For the text-containing cell, return its midpoint in (x, y) coordinate format. 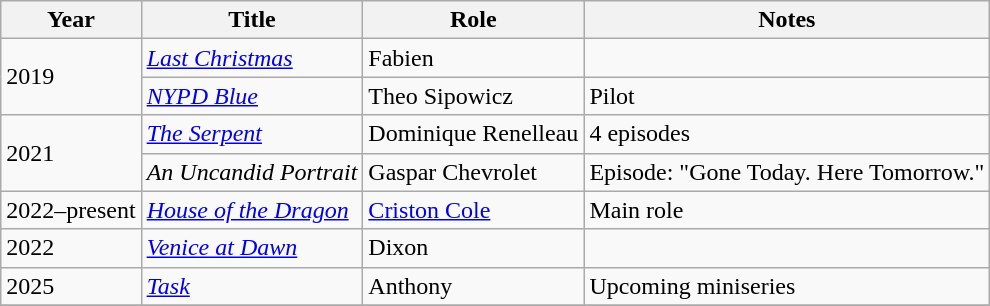
Gaspar Chevrolet (474, 172)
Theo Sipowicz (474, 96)
Title (252, 20)
NYPD Blue (252, 96)
2021 (71, 153)
4 episodes (787, 134)
2022 (71, 248)
Episode: "Gone Today. Here Tomorrow." (787, 172)
2019 (71, 77)
House of the Dragon (252, 210)
Role (474, 20)
Criston Cole (474, 210)
Upcoming miniseries (787, 286)
Anthony (474, 286)
Dixon (474, 248)
Fabien (474, 58)
Task (252, 286)
Dominique Renelleau (474, 134)
Main role (787, 210)
Pilot (787, 96)
Notes (787, 20)
Year (71, 20)
Venice at Dawn (252, 248)
2025 (71, 286)
An Uncandid Portrait (252, 172)
2022–present (71, 210)
The Serpent (252, 134)
Last Christmas (252, 58)
